Identify which cell holds the provided text, then report its [x, y] central coordinate. 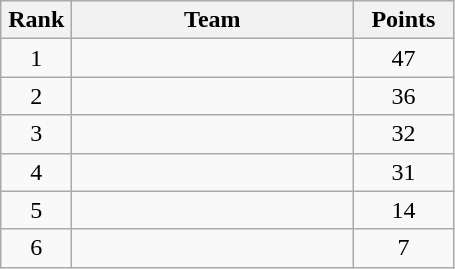
4 [36, 172]
14 [404, 210]
7 [404, 248]
5 [36, 210]
36 [404, 96]
47 [404, 58]
2 [36, 96]
Rank [36, 20]
1 [36, 58]
6 [36, 248]
32 [404, 134]
31 [404, 172]
Team [212, 20]
Points [404, 20]
3 [36, 134]
